Return the (X, Y) coordinate for the center point of the cell that contains the specified text.  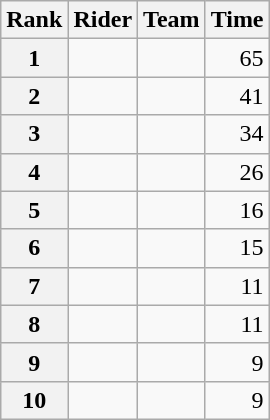
34 (237, 134)
5 (34, 210)
2 (34, 96)
15 (237, 248)
65 (237, 58)
7 (34, 286)
4 (34, 172)
8 (34, 324)
Team (172, 20)
26 (237, 172)
Rider (103, 20)
Time (237, 20)
6 (34, 248)
10 (34, 400)
3 (34, 134)
Rank (34, 20)
1 (34, 58)
41 (237, 96)
16 (237, 210)
